Pinpoint the cell where the given text exists, returning its (X, Y) midpoint coordinate. 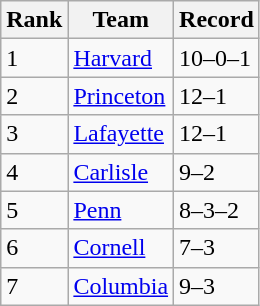
4 (34, 172)
10–0–1 (217, 58)
Harvard (121, 58)
Rank (34, 20)
9–3 (217, 286)
Princeton (121, 96)
Penn (121, 210)
Cornell (121, 248)
Carlisle (121, 172)
Record (217, 20)
2 (34, 96)
Team (121, 20)
5 (34, 210)
Columbia (121, 286)
Lafayette (121, 134)
8–3–2 (217, 210)
1 (34, 58)
9–2 (217, 172)
7–3 (217, 248)
6 (34, 248)
7 (34, 286)
3 (34, 134)
